Determine the [X, Y] coordinate at the center of the cell enclosing the given text.  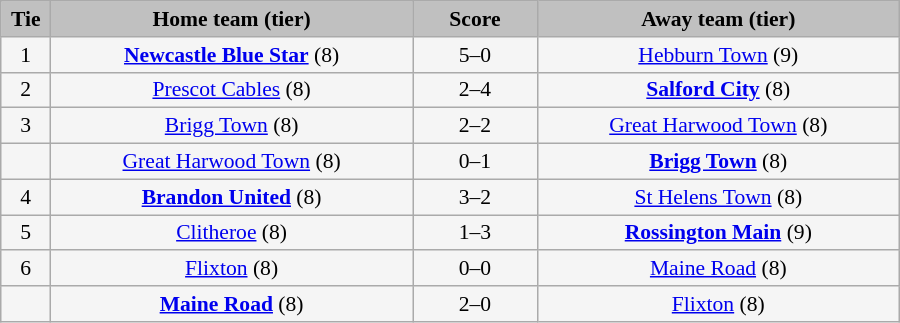
4 [26, 197]
Salford City (8) [718, 90]
Prescot Cables (8) [232, 90]
Hebburn Town (9) [718, 55]
Newcastle Blue Star (8) [232, 55]
Rossington Main (9) [718, 233]
Home team (tier) [232, 19]
2–0 [476, 304]
1–3 [476, 233]
5–0 [476, 55]
Clitheroe (8) [232, 233]
1 [26, 55]
Away team (tier) [718, 19]
6 [26, 269]
Score [476, 19]
2 [26, 90]
5 [26, 233]
St Helens Town (8) [718, 197]
0–1 [476, 162]
Brandon United (8) [232, 197]
2–4 [476, 90]
Tie [26, 19]
2–2 [476, 126]
0–0 [476, 269]
3 [26, 126]
3–2 [476, 197]
